Determine the (X, Y) coordinate at the center of the cell enclosing the given text.  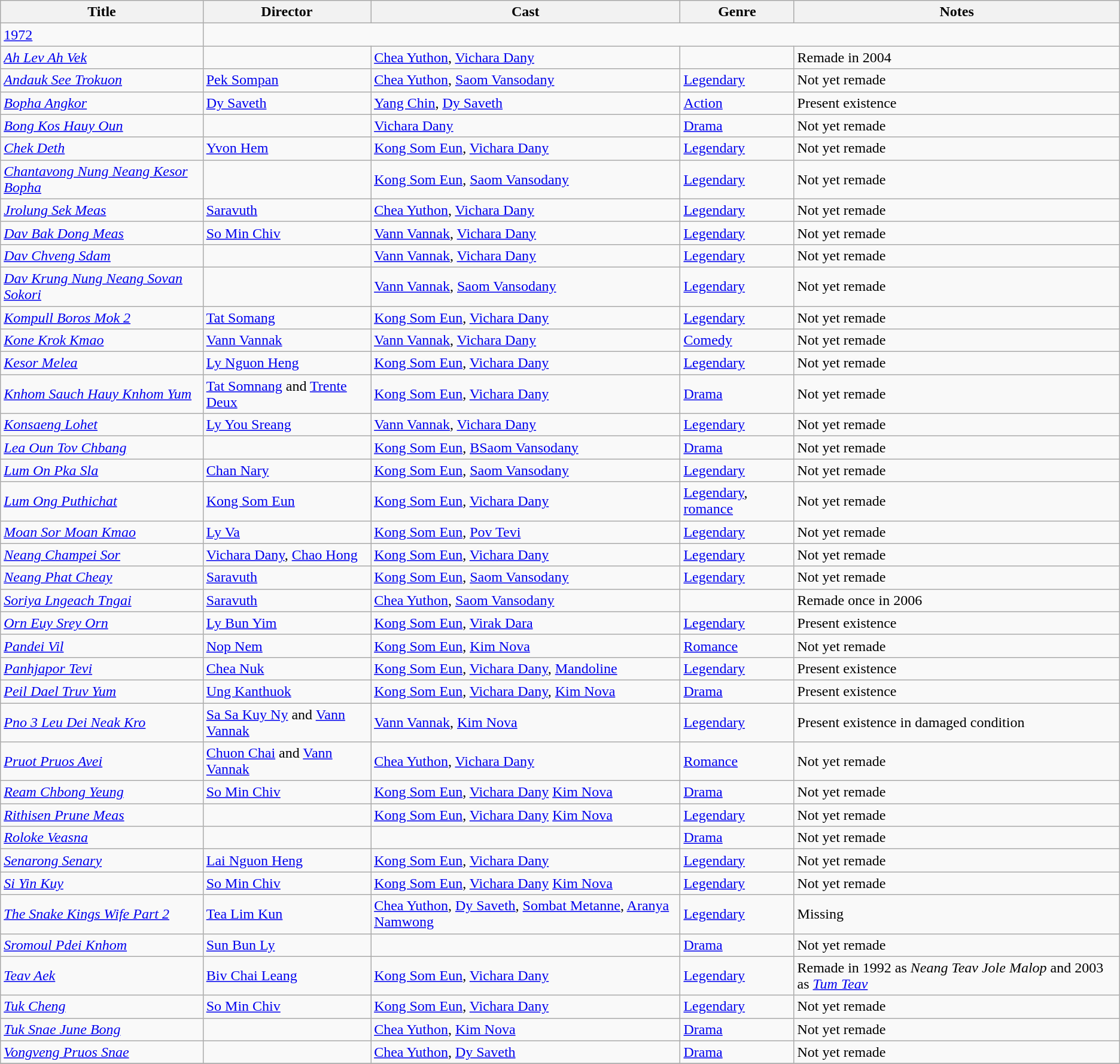
Biv Chai Leang (287, 975)
Dy Saveth (287, 103)
Chan Nary (287, 470)
Lea Oun Tov Chbang (102, 448)
Yvon Hem (287, 148)
Tea Lim Kun (287, 914)
Panhjapor Tevi (102, 668)
Vann Vannak, Saom Vansodany (525, 286)
Dav Bak Dong Meas (102, 233)
Chea Yuthon, Kim Nova (525, 1029)
Ly You Sreang (287, 425)
Kong Som Eun, Kim Nova (525, 646)
Kong Som Eun, Vichara Dany, Kim Nova (525, 691)
Director (287, 12)
Legendary, romance (737, 501)
Bopha Angkor (102, 103)
Pno 3 Leu Dei Neak Kro (102, 722)
Chea Nuk (287, 668)
Neang Phat Cheay (102, 577)
Remade in 1992 as Neang Teav Jole Malop and 2003 as Tum Teav (957, 975)
Ream Chbong Yeung (102, 792)
Dav Krung Nung Neang Sovan Sokori (102, 286)
Pruot Pruos Avei (102, 761)
Konsaeng Lohet (102, 425)
Lum Ong Puthichat (102, 501)
Andauk See Trokuon (102, 80)
Rithisen Prune Meas (102, 815)
Soriya Lngeach Tngai (102, 600)
Senarong Senary (102, 861)
Peil Dael Truv Yum (102, 691)
Notes (957, 12)
Remade once in 2006 (957, 600)
Pandei Vil (102, 646)
Orn Euy Srey Orn (102, 623)
Genre (737, 12)
Teav Aek (102, 975)
Chea Yuthon, Dy Saveth (525, 1052)
Remade in 2004 (957, 57)
Kong Som Eun, Pov Tevi (525, 532)
Tat Somnang and Trente Deux (287, 394)
Sun Bun Ly (287, 945)
Yang Chin, Dy Saveth (525, 103)
Kone Krok Kmao (102, 341)
Present existence in damaged condition (957, 722)
Sa Sa Kuy Ny and Vann Vannak (287, 722)
Tuk Cheng (102, 1007)
Lum On Pka Sla (102, 470)
Sromoul Pdei Knhom (102, 945)
Kong Som Eun (287, 501)
Chuon Chai and Vann Vannak (287, 761)
Ung Kanthuok (287, 691)
Tuk Snae June Bong (102, 1029)
Si Yin Kuy (102, 883)
1972 (102, 35)
Kong Som Eun, BSaom Vansodany (525, 448)
Kesor Melea (102, 363)
Knhom Sauch Hauy Knhom Yum (102, 394)
Jrolung Sek Meas (102, 210)
Vann Vannak, Kim Nova (525, 722)
Dav Chveng Sdam (102, 256)
Vann Vannak (287, 341)
Ly Va (287, 532)
Vongveng Pruos Snae (102, 1052)
Bong Kos Hauy Oun (102, 126)
Kong Som Eun, Vichara Dany, Mandoline (525, 668)
Title (102, 12)
Missing (957, 914)
Pek Sompan (287, 80)
Nop Nem (287, 646)
Vichara Dany (525, 126)
Roloke Veasna (102, 838)
Ly Nguon Heng (287, 363)
Tat Somang (287, 318)
Cast (525, 12)
Ah Lev Ah Vek (102, 57)
Chek Deth (102, 148)
Chantavong Nung Neang Kesor Bopha (102, 180)
Neang Champei Sor (102, 555)
Lai Nguon Heng (287, 861)
Action (737, 103)
Vichara Dany, Chao Hong (287, 555)
The Snake Kings Wife Part 2 (102, 914)
Comedy (737, 341)
Chea Yuthon, Dy Saveth, Sombat Metanne, Aranya Namwong (525, 914)
Moan Sor Moan Kmao (102, 532)
Kong Som Eun, Virak Dara (525, 623)
Ly Bun Yim (287, 623)
Kompull Boros Mok 2 (102, 318)
